Find where the given text appears and provide that cell's center as [x, y] coordinate. 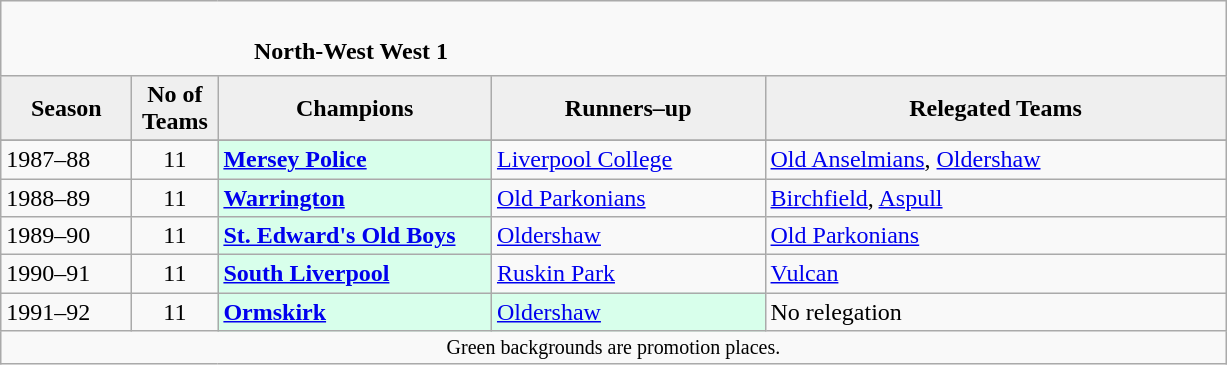
Season [66, 108]
Ormskirk [355, 312]
Green backgrounds are promotion places. [614, 348]
Birchfield, Aspull [996, 197]
1990–91 [66, 274]
1987–88 [66, 159]
1991–92 [66, 312]
Ruskin Park [628, 274]
St. Edward's Old Boys [355, 236]
Liverpool College [628, 159]
Champions [355, 108]
No of Teams [175, 108]
1988–89 [66, 197]
No relegation [996, 312]
Mersey Police [355, 159]
Vulcan [996, 274]
Old Anselmians, Oldershaw [996, 159]
1989–90 [66, 236]
Warrington [355, 197]
Relegated Teams [996, 108]
South Liverpool [355, 274]
Runners–up [628, 108]
